Capture the cell that displays the provided text and extract its [X, Y] central coordinate. 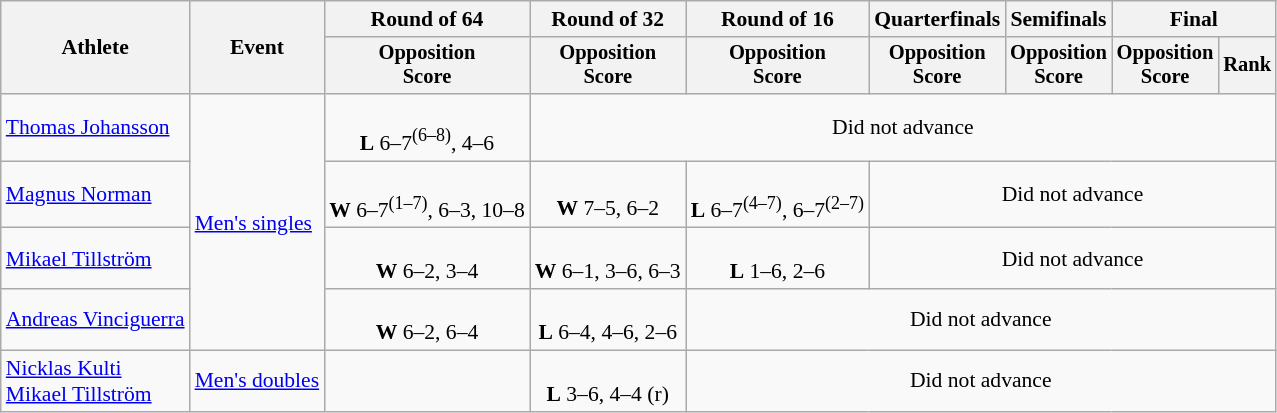
W 7–5, 6–2 [608, 194]
W 6–1, 3–6, 6–3 [608, 258]
Final [1194, 19]
W 6–2, 3–4 [427, 258]
Magnus Norman [96, 194]
L 6–7(4–7), 6–7(2–7) [778, 194]
Round of 32 [608, 19]
L 6–7(6–8), 4–6 [427, 128]
Round of 16 [778, 19]
Event [258, 48]
Mikael Tillström [96, 258]
Quarterfinals [937, 19]
Thomas Johansson [96, 128]
W 6–7(1–7), 6–3, 10–8 [427, 194]
Round of 64 [427, 19]
L 1–6, 2–6 [778, 258]
W 6–2, 6–4 [427, 320]
Men's doubles [258, 380]
Athlete [96, 48]
Men's singles [258, 222]
L 6–4, 4–6, 2–6 [608, 320]
Rank [1247, 66]
Nicklas KultiMikael Tillström [96, 380]
L 3–6, 4–4 (r) [608, 380]
Andreas Vinciguerra [96, 320]
Semifinals [1058, 19]
